Locate the cell with the specified text and output its [X, Y] center coordinate. 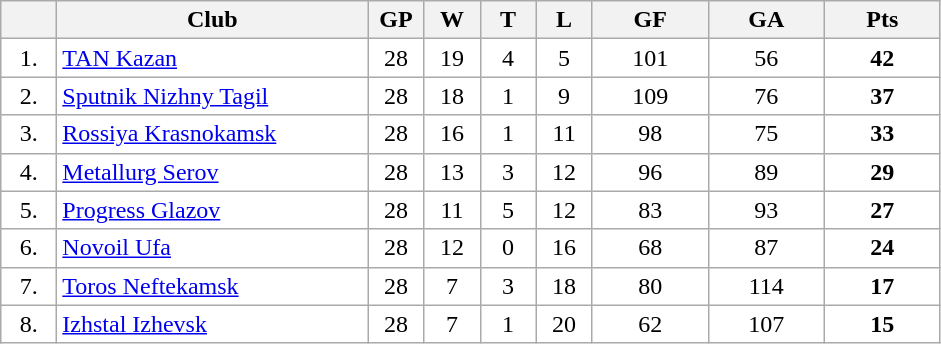
Izhstal Izhevsk [212, 324]
37 [882, 96]
68 [650, 248]
GF [650, 20]
29 [882, 172]
Club [212, 20]
GA [766, 20]
4. [29, 172]
TAN Kazan [212, 58]
6. [29, 248]
33 [882, 134]
3. [29, 134]
83 [650, 210]
17 [882, 286]
7. [29, 286]
Toros Neftekamsk [212, 286]
Rossiya Krasnokamsk [212, 134]
89 [766, 172]
Pts [882, 20]
1. [29, 58]
87 [766, 248]
98 [650, 134]
96 [650, 172]
101 [650, 58]
76 [766, 96]
4 [508, 58]
114 [766, 286]
Progress Glazov [212, 210]
62 [650, 324]
24 [882, 248]
13 [452, 172]
56 [766, 58]
0 [508, 248]
T [508, 20]
109 [650, 96]
9 [564, 96]
5. [29, 210]
19 [452, 58]
8. [29, 324]
20 [564, 324]
2. [29, 96]
75 [766, 134]
80 [650, 286]
Sputnik Nizhny Tagil [212, 96]
W [452, 20]
15 [882, 324]
42 [882, 58]
93 [766, 210]
Novoil Ufa [212, 248]
107 [766, 324]
Metallurg Serov [212, 172]
27 [882, 210]
GP [396, 20]
L [564, 20]
